Detect which cell encompasses the target text, then output its (x, y) center coordinate. 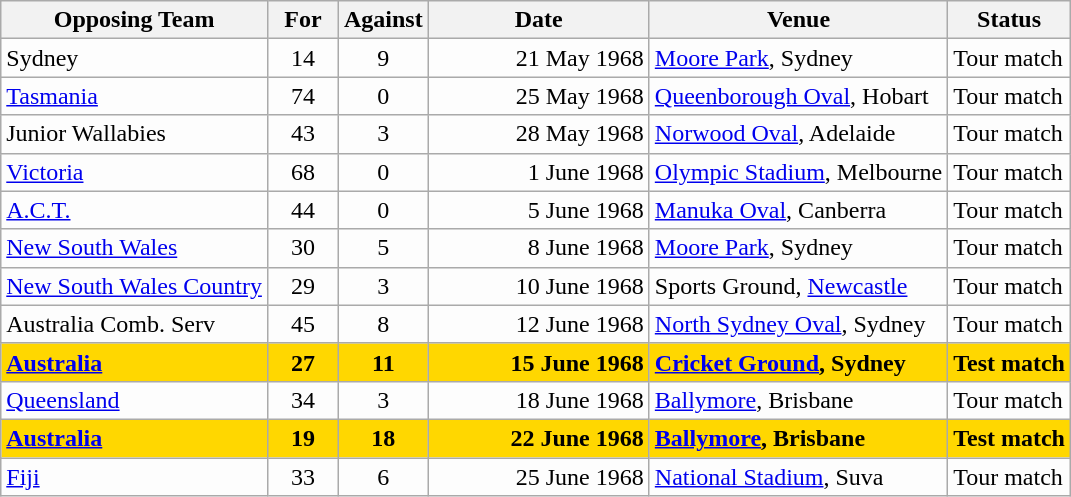
43 (302, 134)
Sydney (134, 58)
68 (302, 172)
14 (302, 58)
A.C.T. (134, 210)
44 (302, 210)
18 June 1968 (538, 400)
National Stadium, Suva (798, 477)
19 (302, 438)
Olympic Stadium, Melbourne (798, 172)
Cricket Ground, Sydney (798, 362)
Tasmania (134, 96)
22 June 1968 (538, 438)
6 (383, 477)
10 June 1968 (538, 286)
8 June 1968 (538, 248)
For (302, 20)
74 (302, 96)
Manuka Oval, Canberra (798, 210)
5 (383, 248)
5 June 1968 (538, 210)
9 (383, 58)
Australia Comb. Serv (134, 324)
12 June 1968 (538, 324)
New South Wales Country (134, 286)
27 (302, 362)
Fiji (134, 477)
21 May 1968 (538, 58)
Junior Wallabies (134, 134)
8 (383, 324)
45 (302, 324)
New South Wales (134, 248)
25 May 1968 (538, 96)
Date (538, 20)
Against (383, 20)
1 June 1968 (538, 172)
Victoria (134, 172)
Status (1010, 20)
Opposing Team (134, 20)
15 June 1968 (538, 362)
Venue (798, 20)
29 (302, 286)
Sports Ground, Newcastle (798, 286)
Queenborough Oval, Hobart (798, 96)
33 (302, 477)
30 (302, 248)
Queensland (134, 400)
18 (383, 438)
11 (383, 362)
34 (302, 400)
28 May 1968 (538, 134)
Norwood Oval, Adelaide (798, 134)
North Sydney Oval, Sydney (798, 324)
25 June 1968 (538, 477)
